Search for the cell housing the specified text and yield its [X, Y] center coordinate. 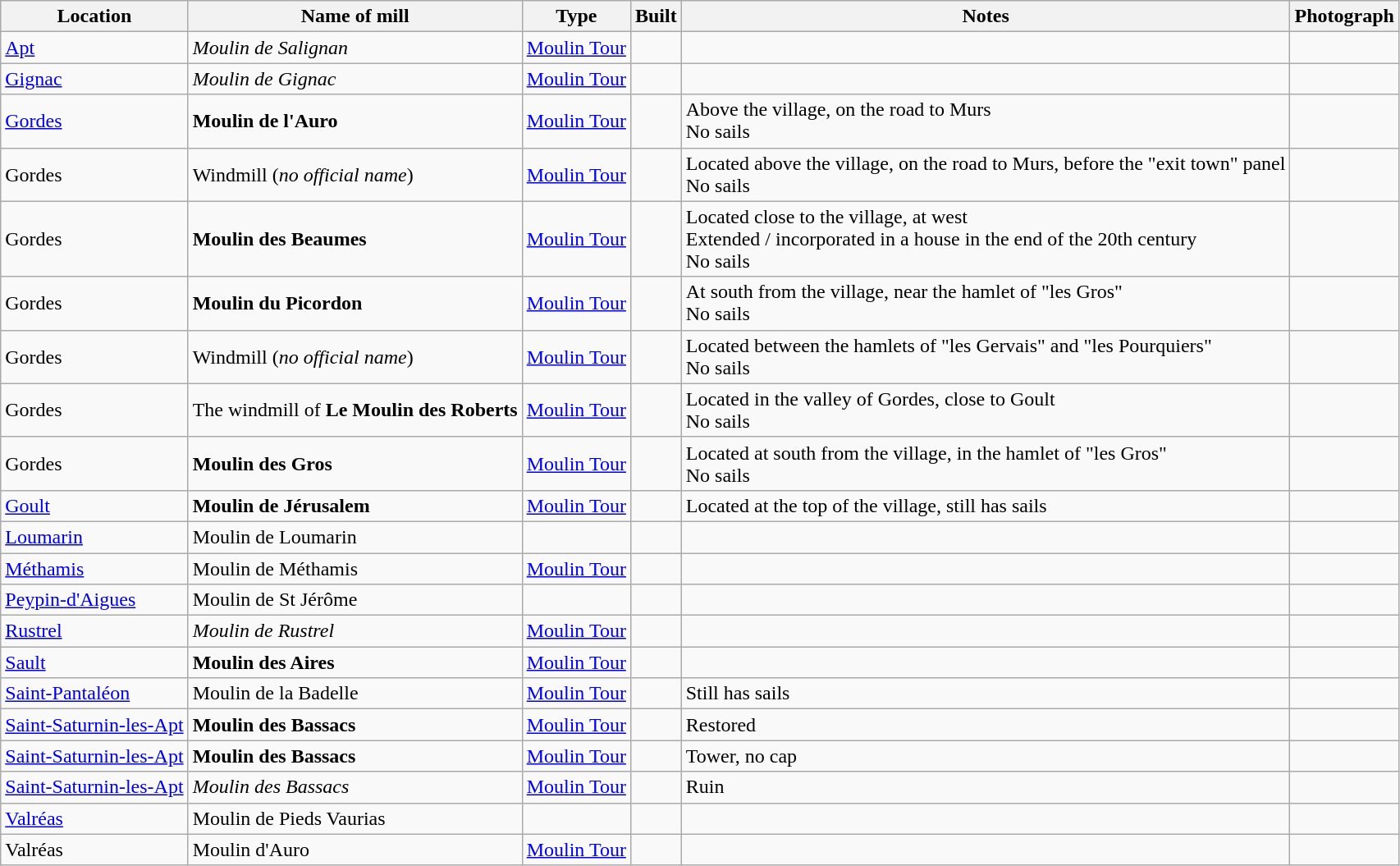
Located between the hamlets of "les Gervais" and "les Pourquiers" No sails [986, 356]
Sault [94, 662]
Rustrel [94, 631]
Moulin de Jérusalem [355, 506]
Goult [94, 506]
Location [94, 16]
Moulin des Gros [355, 463]
Located in the valley of Gordes, close to Goult No sails [986, 410]
Méthamis [94, 569]
Located above the village, on the road to Murs, before the "exit town" panelNo sails [986, 174]
Moulin de Pieds Vaurias [355, 818]
The windmill of Le Moulin des Roberts [355, 410]
Tower, no cap [986, 756]
Gignac [94, 79]
Moulin du Picordon [355, 304]
Moulin de Rustrel [355, 631]
Moulin d'Auro [355, 850]
Moulin de Salignan [355, 48]
Notes [986, 16]
Loumarin [94, 537]
Moulin de la Badelle [355, 694]
Moulin de l'Auro [355, 121]
Moulin de Gignac [355, 79]
Moulin de Loumarin [355, 537]
Ruin [986, 787]
Name of mill [355, 16]
At south from the village, near the hamlet of "les Gros" No sails [986, 304]
Above the village, on the road to MursNo sails [986, 121]
Built [656, 16]
Peypin-d'Aigues [94, 600]
Located close to the village, at west Extended / incorporated in a house in the end of the 20th century No sails [986, 239]
Moulin de Méthamis [355, 569]
Moulin de St Jérôme [355, 600]
Restored [986, 725]
Moulin des Beaumes [355, 239]
Apt [94, 48]
Located at south from the village, in the hamlet of "les Gros"No sails [986, 463]
Photograph [1344, 16]
Located at the top of the village, still has sails [986, 506]
Saint-Pantaléon [94, 694]
Moulin des Aires [355, 662]
Still has sails [986, 694]
Type [576, 16]
